Capture the cell that displays the provided text and extract its (X, Y) central coordinate. 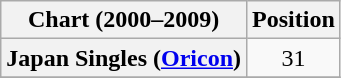
Chart (2000–2009) (124, 20)
Position (294, 20)
Japan Singles (Oricon) (124, 58)
31 (294, 58)
